Pinpoint the cell where the given text exists, returning its [X, Y] midpoint coordinate. 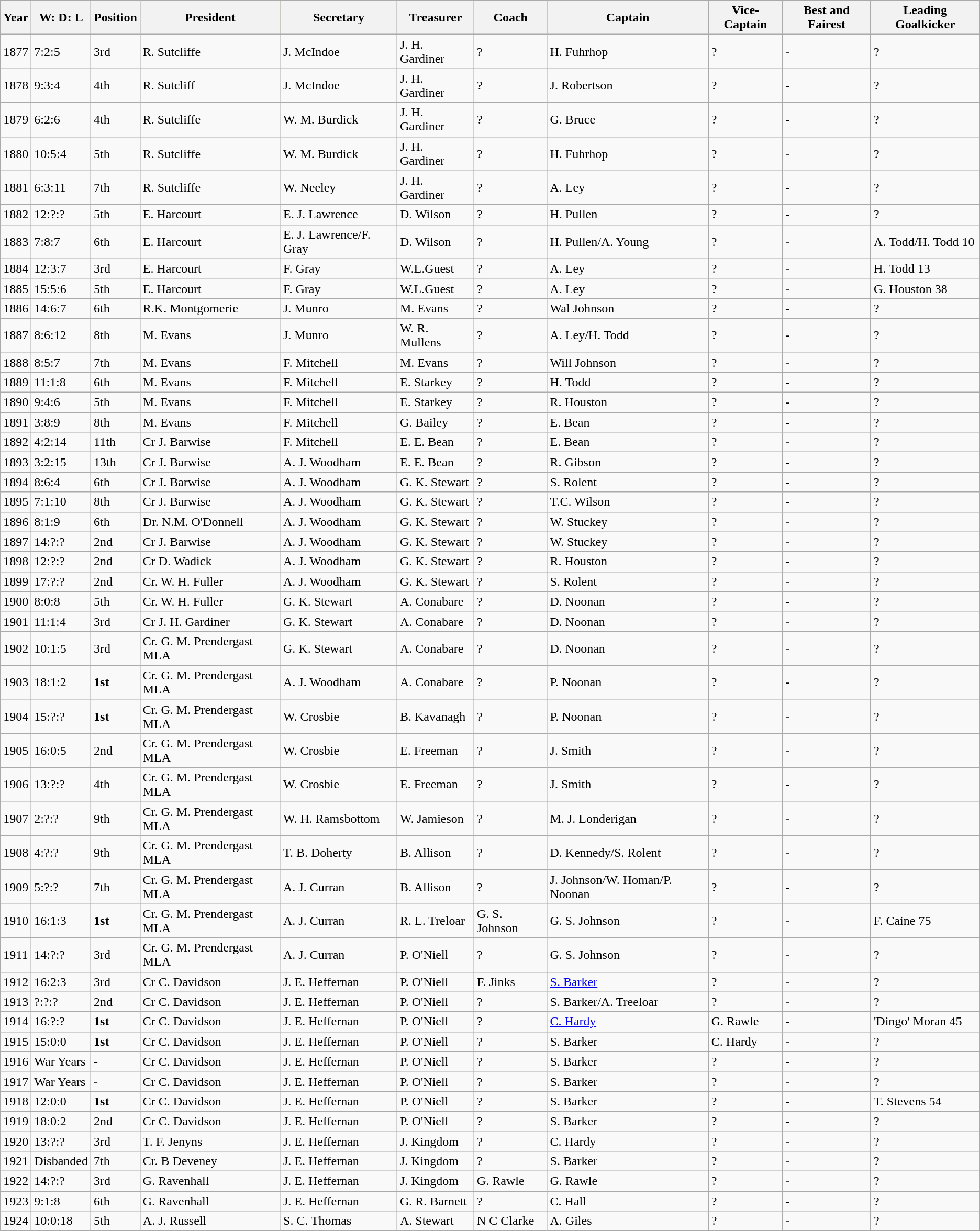
F. Jinks [510, 982]
1908 [16, 853]
4:2:14 [61, 442]
6:3:11 [61, 187]
Leading Goalkicker [925, 18]
15:0:0 [61, 1042]
H. Todd 13 [925, 268]
W. R. Mullens [436, 335]
3:8:9 [61, 422]
1902 [16, 648]
1910 [16, 921]
N C Clarke [510, 1221]
1920 [16, 1142]
Dr. N.M. O'Donnell [210, 522]
10:0:18 [61, 1221]
8:5:7 [61, 363]
Best and Fairest [827, 18]
Will Johnson [628, 363]
3:2:15 [61, 462]
1912 [16, 982]
7:8:7 [61, 242]
14:6:7 [61, 308]
1889 [16, 383]
16:1:3 [61, 921]
4:?:? [61, 853]
A. Todd/H. Todd 10 [925, 242]
11:1:8 [61, 383]
F. Caine 75 [925, 921]
1894 [16, 482]
J. Johnson/W. Homan/P. Noonan [628, 887]
1914 [16, 1022]
W. Neeley [339, 187]
17:?:? [61, 581]
Year [16, 18]
R. Sutcliff [210, 86]
1903 [16, 682]
10:5:4 [61, 154]
1899 [16, 581]
A. Ley/H. Todd [628, 335]
Disbanded [61, 1161]
1884 [16, 268]
W: D: L [61, 18]
M. J. Londerigan [628, 819]
1892 [16, 442]
13th [116, 462]
T. F. Jenyns [210, 1142]
1887 [16, 335]
R. Gibson [628, 462]
1896 [16, 522]
1877 [16, 51]
1891 [16, 422]
9:1:8 [61, 1201]
A. Giles [628, 1221]
1913 [16, 1002]
16:2:3 [61, 982]
H. Pullen/A. Young [628, 242]
8:6:12 [61, 335]
16:0:5 [61, 751]
E. J. Lawrence [339, 215]
B. Kavanagh [436, 716]
Coach [510, 18]
H. Todd [628, 383]
1900 [16, 601]
J. Robertson [628, 86]
Cr D. Wadick [210, 562]
8:6:4 [61, 482]
T.C. Wilson [628, 502]
Captain [628, 18]
Vice-Captain [745, 18]
D. Kennedy/S. Rolent [628, 853]
T. Stevens 54 [925, 1101]
10:1:5 [61, 648]
G. Houston 38 [925, 288]
Treasurer [436, 18]
1888 [16, 363]
1882 [16, 215]
1893 [16, 462]
18:1:2 [61, 682]
T. B. Doherty [339, 853]
1901 [16, 621]
Position [116, 18]
1880 [16, 154]
Cr. B Deveney [210, 1161]
1883 [16, 242]
A. J. Russell [210, 1221]
1890 [16, 402]
A. Stewart [436, 1221]
1922 [16, 1181]
W. Jamieson [436, 819]
15:5:6 [61, 288]
1917 [16, 1081]
16:?:? [61, 1022]
S. Barker/A. Treeloar [628, 1002]
6:2:6 [61, 119]
1915 [16, 1042]
1895 [16, 502]
1916 [16, 1061]
G. Bruce [628, 119]
1897 [16, 542]
R.K. Montgomerie [210, 308]
'Dingo' Moran 45 [925, 1022]
Secretary [339, 18]
2:?:? [61, 819]
8:0:8 [61, 601]
7:1:10 [61, 502]
1924 [16, 1221]
11th [116, 442]
7:2:5 [61, 51]
18:0:2 [61, 1121]
1885 [16, 288]
1898 [16, 562]
R. L. Treloar [436, 921]
1905 [16, 751]
Cr J. H. Gardiner [210, 621]
1881 [16, 187]
?:?:? [61, 1002]
1921 [16, 1161]
11:1:4 [61, 621]
5:?:? [61, 887]
15:?:? [61, 716]
12:3:7 [61, 268]
1919 [16, 1121]
Wal Johnson [628, 308]
1923 [16, 1201]
9:4:6 [61, 402]
9:3:4 [61, 86]
1918 [16, 1101]
H. Pullen [628, 215]
1911 [16, 955]
1904 [16, 716]
8:1:9 [61, 522]
1906 [16, 785]
1909 [16, 887]
W. H. Ramsbottom [339, 819]
C. Hall [628, 1201]
1907 [16, 819]
G. Bailey [436, 422]
G. R. Barnett [436, 1201]
E. J. Lawrence/F. Gray [339, 242]
12:0:0 [61, 1101]
1879 [16, 119]
1886 [16, 308]
S. C. Thomas [339, 1221]
1878 [16, 86]
President [210, 18]
